For the text-containing cell, return its midpoint in [x, y] coordinate format. 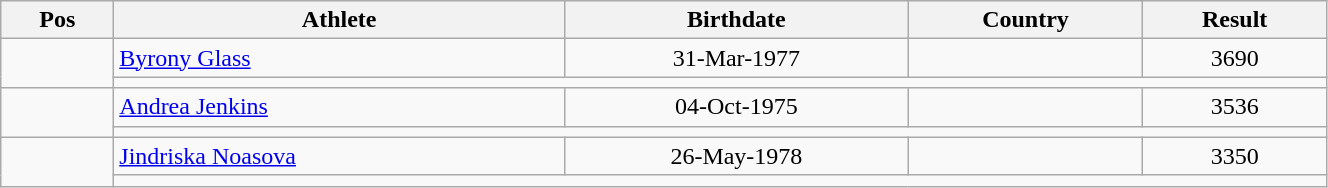
04-Oct-1975 [737, 107]
3536 [1235, 107]
Country [1026, 20]
3350 [1235, 156]
31-Mar-1977 [737, 58]
Andrea Jenkins [340, 107]
26-May-1978 [737, 156]
Result [1235, 20]
3690 [1235, 58]
Athlete [340, 20]
Jindriska Noasova [340, 156]
Birthdate [737, 20]
Byrony Glass [340, 58]
Pos [58, 20]
